Provide the (X, Y) coordinate of the cell's center where the given text is located.  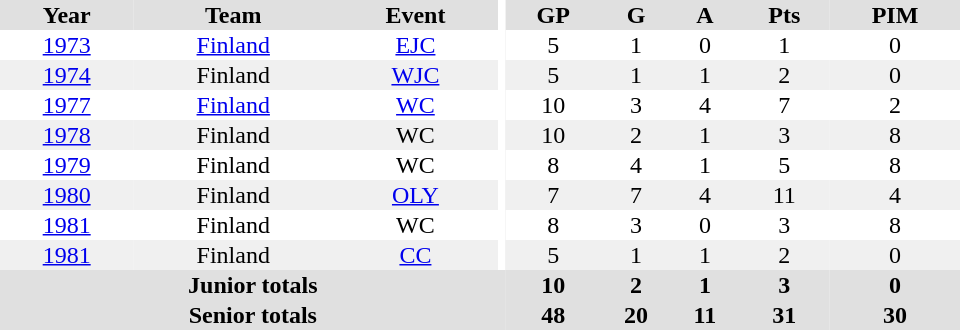
1978 (66, 135)
20 (636, 315)
1974 (66, 75)
30 (895, 315)
Year (66, 15)
Event (416, 15)
EJC (416, 45)
CC (416, 255)
1979 (66, 165)
1977 (66, 105)
A (704, 15)
OLY (416, 195)
48 (554, 315)
G (636, 15)
WJC (416, 75)
Pts (784, 15)
1973 (66, 45)
31 (784, 315)
Junior totals (253, 285)
GP (554, 15)
1980 (66, 195)
PIM (895, 15)
Senior totals (253, 315)
Team (233, 15)
